Return [x, y] of the center of cell containing provided text 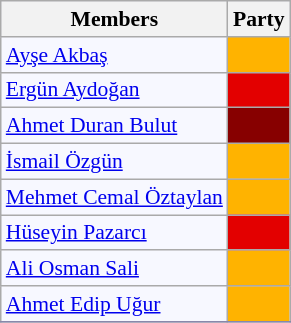
Ali Osman Sali [114, 269]
Ergün Aydoğan [114, 90]
Party [259, 19]
Members [114, 19]
Ayşe Akbaş [114, 55]
İsmail Özgün [114, 162]
Ahmet Duran Bulut [114, 126]
Hüseyin Pazarcı [114, 233]
Mehmet Cemal Öztaylan [114, 197]
Ahmet Edip Uğur [114, 304]
